Extract the (X, Y) coordinate from the center of the cell holding the provided text.  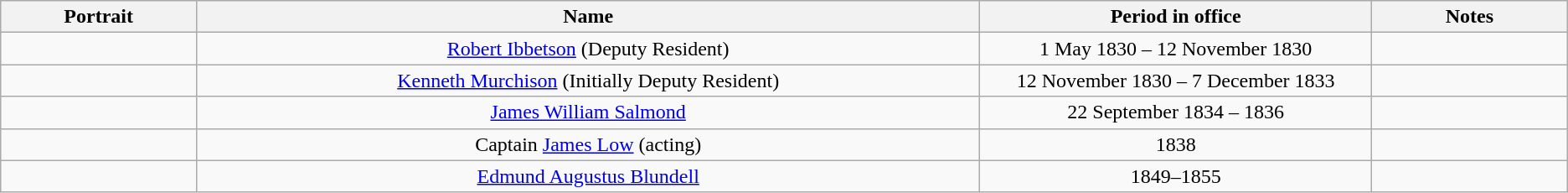
Name (588, 17)
Edmund Augustus Blundell (588, 176)
Kenneth Murchison (Initially Deputy Resident) (588, 81)
Robert Ibbetson (Deputy Resident) (588, 49)
12 November 1830 – 7 December 1833 (1176, 81)
Captain James Low (acting) (588, 144)
Notes (1469, 17)
James William Salmond (588, 112)
1 May 1830 – 12 November 1830 (1176, 49)
1838 (1176, 144)
1849–1855 (1176, 176)
Portrait (99, 17)
Period in office (1176, 17)
22 September 1834 – 1836 (1176, 112)
